Detect which cell encompasses the target text, then output its [x, y] center coordinate. 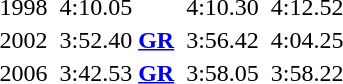
3:56.42 [223, 40]
3:52.40 GR [117, 40]
